Scan for the cell matching the given text and deliver its [X, Y] coordinate at center. 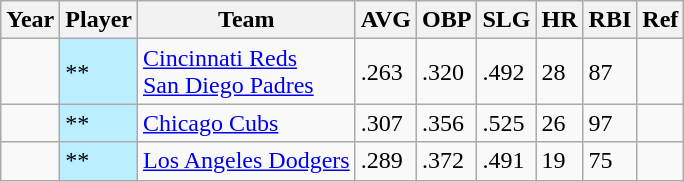
.525 [506, 123]
.320 [447, 72]
Player [99, 20]
Ref [660, 20]
Los Angeles Dodgers [246, 161]
.492 [506, 72]
Cincinnati RedsSan Diego Padres [246, 72]
RBI [610, 20]
Year [30, 20]
Team [246, 20]
.356 [447, 123]
AVG [386, 20]
97 [610, 123]
19 [560, 161]
HR [560, 20]
SLG [506, 20]
.263 [386, 72]
.289 [386, 161]
OBP [447, 20]
.372 [447, 161]
.307 [386, 123]
.491 [506, 161]
28 [560, 72]
Chicago Cubs [246, 123]
26 [560, 123]
87 [610, 72]
75 [610, 161]
